Pinpoint the cell where the given text exists, returning its [x, y] midpoint coordinate. 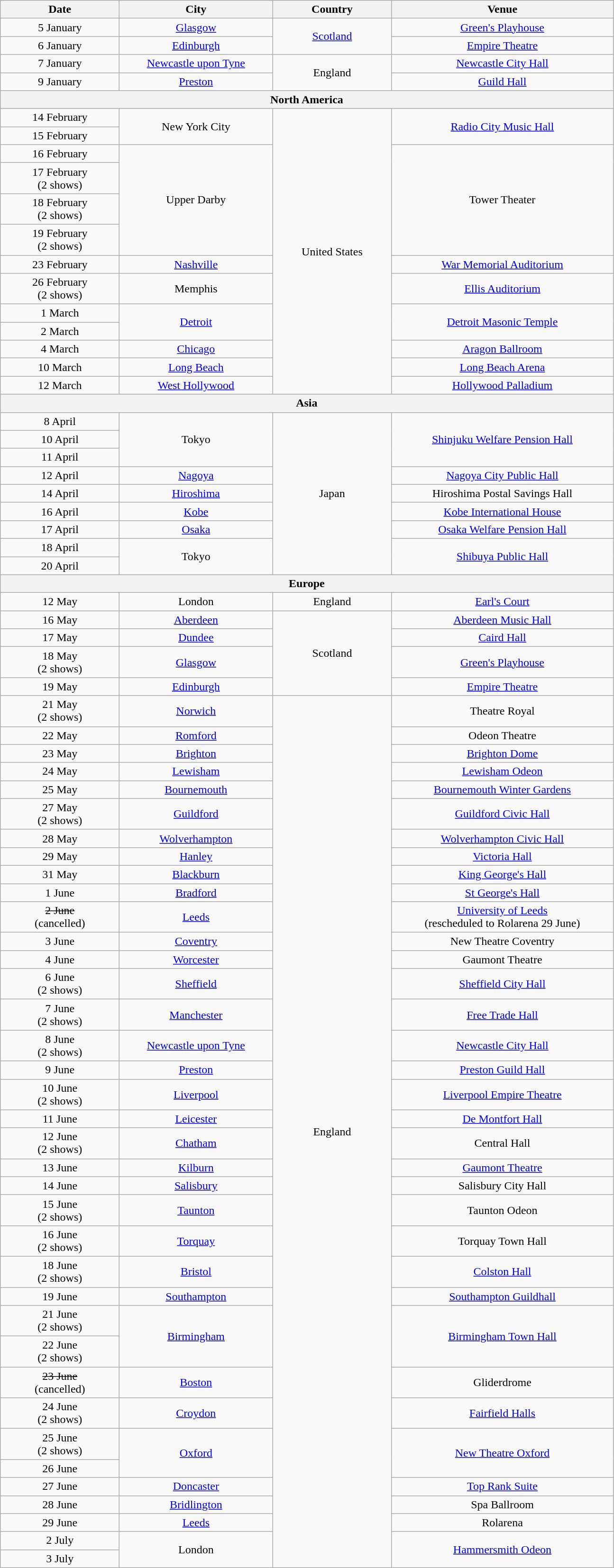
Chicago [196, 349]
Liverpool [196, 1095]
11 June [60, 1119]
Boston [196, 1383]
Hiroshima [196, 493]
1 March [60, 313]
31 May [60, 874]
25 June (2 shows) [60, 1444]
27 May (2 shows) [60, 814]
Odeon Theatre [503, 735]
Rolarena [503, 1523]
2 June (cancelled) [60, 917]
Earl's Court [503, 602]
Fairfield Halls [503, 1413]
5 January [60, 27]
23 June (cancelled) [60, 1383]
29 June [60, 1523]
19 June [60, 1296]
Norwich [196, 711]
Detroit [196, 322]
2 March [60, 331]
7 January [60, 63]
Southampton [196, 1296]
Manchester [196, 1015]
14 April [60, 493]
19 February (2 shows) [60, 240]
Spa Ballroom [503, 1505]
Theatre Royal [503, 711]
Chatham [196, 1143]
8 June (2 shows) [60, 1045]
16 April [60, 511]
Croydon [196, 1413]
17 April [60, 529]
Guildford Civic Hall [503, 814]
University of Leeds(rescheduled to Rolarena 29 June) [503, 917]
18 May (2 shows) [60, 662]
Kilburn [196, 1168]
Central Hall [503, 1143]
Salisbury [196, 1186]
Caird Hall [503, 638]
United States [332, 251]
17 February (2 shows) [60, 178]
26 February (2 shows) [60, 289]
12 April [60, 475]
Memphis [196, 289]
12 March [60, 385]
Brighton Dome [503, 753]
Hammersmith Odeon [503, 1550]
21 May (2 shows) [60, 711]
22 June (2 shows) [60, 1351]
4 March [60, 349]
18 February (2 shows) [60, 208]
9 January [60, 82]
25 May [60, 789]
Torquay [196, 1241]
Kobe [196, 511]
North America [307, 100]
Long Beach Arena [503, 367]
23 February [60, 264]
New York City [196, 127]
Hanley [196, 856]
3 June [60, 942]
Victoria Hall [503, 856]
15 February [60, 136]
24 June (2 shows) [60, 1413]
11 April [60, 457]
Leicester [196, 1119]
Bridlington [196, 1505]
29 May [60, 856]
New Theatre Coventry [503, 942]
Gliderdrome [503, 1383]
De Montfort Hall [503, 1119]
Europe [307, 584]
Blackburn [196, 874]
Top Rank Suite [503, 1486]
Torquay Town Hall [503, 1241]
Kobe International House [503, 511]
23 May [60, 753]
6 January [60, 45]
Oxford [196, 1453]
Worcester [196, 960]
Wolverhampton [196, 838]
Shinjuku Welfare Pension Hall [503, 439]
Detroit Masonic Temple [503, 322]
Radio City Music Hall [503, 127]
Asia [307, 403]
Ellis Auditorium [503, 289]
6 June (2 shows) [60, 984]
15 June (2 shows) [60, 1210]
Osaka [196, 529]
3 July [60, 1559]
Doncaster [196, 1486]
Bradford [196, 892]
Date [60, 9]
Guildford [196, 814]
13 June [60, 1168]
9 June [60, 1070]
Japan [332, 494]
8 April [60, 421]
16 June (2 shows) [60, 1241]
Shibuya Public Hall [503, 556]
Salisbury City Hall [503, 1186]
26 June [60, 1468]
Sheffield [196, 984]
24 May [60, 771]
14 June [60, 1186]
Bournemouth [196, 789]
King George's Hall [503, 874]
28 June [60, 1505]
17 May [60, 638]
18 April [60, 547]
22 May [60, 735]
12 May [60, 602]
Long Beach [196, 367]
10 June (2 shows) [60, 1095]
Birmingham Town Hall [503, 1336]
Nagoya [196, 475]
Free Trade Hall [503, 1015]
Taunton Odeon [503, 1210]
Taunton [196, 1210]
19 May [60, 687]
10 April [60, 439]
2 July [60, 1541]
20 April [60, 565]
14 February [60, 118]
Aberdeen [196, 620]
Bournemouth Winter Gardens [503, 789]
City [196, 9]
16 February [60, 154]
Sheffield City Hall [503, 984]
Lewisham Odeon [503, 771]
Aragon Ballroom [503, 349]
Hollywood Palladium [503, 385]
18 June (2 shows) [60, 1272]
Osaka Welfare Pension Hall [503, 529]
St George's Hall [503, 892]
Upper Darby [196, 200]
Guild Hall [503, 82]
12 June (2 shows) [60, 1143]
Country [332, 9]
Romford [196, 735]
4 June [60, 960]
Lewisham [196, 771]
Bristol [196, 1272]
Birmingham [196, 1336]
Colston Hall [503, 1272]
Coventry [196, 942]
28 May [60, 838]
Aberdeen Music Hall [503, 620]
10 March [60, 367]
Brighton [196, 753]
Hiroshima Postal Savings Hall [503, 493]
Nashville [196, 264]
Wolverhampton Civic Hall [503, 838]
1 June [60, 892]
Liverpool Empire Theatre [503, 1095]
7 June (2 shows) [60, 1015]
Dundee [196, 638]
Preston Guild Hall [503, 1070]
Tower Theater [503, 200]
New Theatre Oxford [503, 1453]
27 June [60, 1486]
Nagoya City Public Hall [503, 475]
21 June (2 shows) [60, 1321]
Venue [503, 9]
16 May [60, 620]
War Memorial Auditorium [503, 264]
Southampton Guildhall [503, 1296]
West Hollywood [196, 385]
